Output the [X, Y] coordinate of the center of the cell containing the given text.  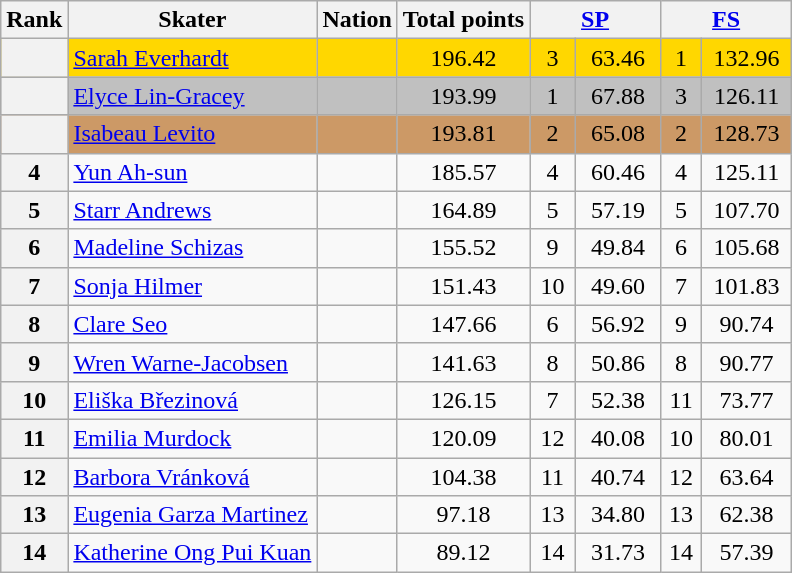
Yun Ah-sun [192, 172]
65.08 [618, 134]
105.68 [747, 248]
40.08 [618, 438]
Elyce Lin-Gracey [192, 96]
Rank [34, 20]
126.11 [747, 96]
FS [726, 20]
57.39 [747, 553]
63.46 [618, 58]
Nation [357, 20]
141.63 [463, 362]
49.60 [618, 286]
49.84 [618, 248]
104.38 [463, 477]
147.66 [463, 324]
80.01 [747, 438]
151.43 [463, 286]
89.12 [463, 553]
Barbora Vránková [192, 477]
Total points [463, 20]
128.73 [747, 134]
50.86 [618, 362]
Wren Warne-Jacobsen [192, 362]
Katherine Ong Pui Kuan [192, 553]
Eliška Březinová [192, 400]
120.09 [463, 438]
Madeline Schizas [192, 248]
97.18 [463, 515]
Starr Andrews [192, 210]
Sonja Hilmer [192, 286]
125.11 [747, 172]
40.74 [618, 477]
56.92 [618, 324]
107.70 [747, 210]
90.77 [747, 362]
185.57 [463, 172]
57.19 [618, 210]
196.42 [463, 58]
90.74 [747, 324]
101.83 [747, 286]
SP [596, 20]
193.81 [463, 134]
164.89 [463, 210]
52.38 [618, 400]
Skater [192, 20]
193.99 [463, 96]
155.52 [463, 248]
Sarah Everhardt [192, 58]
63.64 [747, 477]
73.77 [747, 400]
126.15 [463, 400]
Emilia Murdock [192, 438]
Isabeau Levito [192, 134]
132.96 [747, 58]
62.38 [747, 515]
60.46 [618, 172]
31.73 [618, 553]
Eugenia Garza Martinez [192, 515]
34.80 [618, 515]
Clare Seo [192, 324]
67.88 [618, 96]
